Identify which cell holds the provided text, then report its (X, Y) central coordinate. 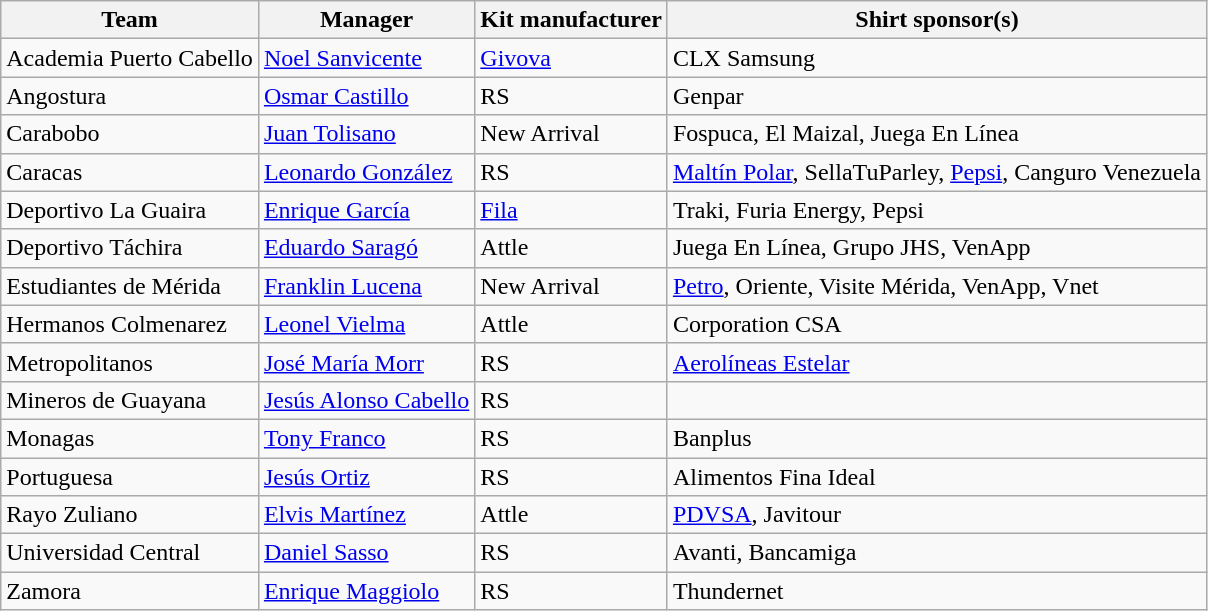
Enrique Maggiolo (366, 591)
Franklin Lucena (366, 286)
Givova (572, 58)
Caracas (130, 172)
Corporation CSA (936, 324)
Manager (366, 20)
Zamora (130, 591)
Metropolitanos (130, 362)
Academia Puerto Cabello (130, 58)
Angostura (130, 96)
Traki, Furia Energy, Pepsi (936, 210)
Aerolíneas Estelar (936, 362)
Team (130, 20)
Hermanos Colmenarez (130, 324)
Banplus (936, 438)
Deportivo La Guaira (130, 210)
Daniel Sasso (366, 553)
Fospuca, El Maizal, Juega En Línea (936, 134)
Genpar (936, 96)
Deportivo Táchira (130, 248)
Avanti, Bancamiga (936, 553)
Fila (572, 210)
Maltín Polar, SellaTuParley, Pepsi, Canguro Venezuela (936, 172)
Monagas (130, 438)
Elvis Martínez (366, 515)
Estudiantes de Mérida (130, 286)
CLX Samsung (936, 58)
Juan Tolisano (366, 134)
Universidad Central (130, 553)
José María Morr (366, 362)
Portuguesa (130, 477)
Tony Franco (366, 438)
Mineros de Guayana (130, 400)
Shirt sponsor(s) (936, 20)
Leonel Vielma (366, 324)
PDVSA, Javitour (936, 515)
Enrique García (366, 210)
Thundernet (936, 591)
Petro, Oriente, Visite Mérida, VenApp, Vnet (936, 286)
Osmar Castillo (366, 96)
Kit manufacturer (572, 20)
Noel Sanvicente (366, 58)
Alimentos Fina Ideal (936, 477)
Juega En Línea, Grupo JHS, VenApp (936, 248)
Leonardo González (366, 172)
Jesús Alonso Cabello (366, 400)
Eduardo Saragó (366, 248)
Jesús Ortiz (366, 477)
Rayo Zuliano (130, 515)
Carabobo (130, 134)
